Detect which cell encompasses the target text, then output its [x, y] center coordinate. 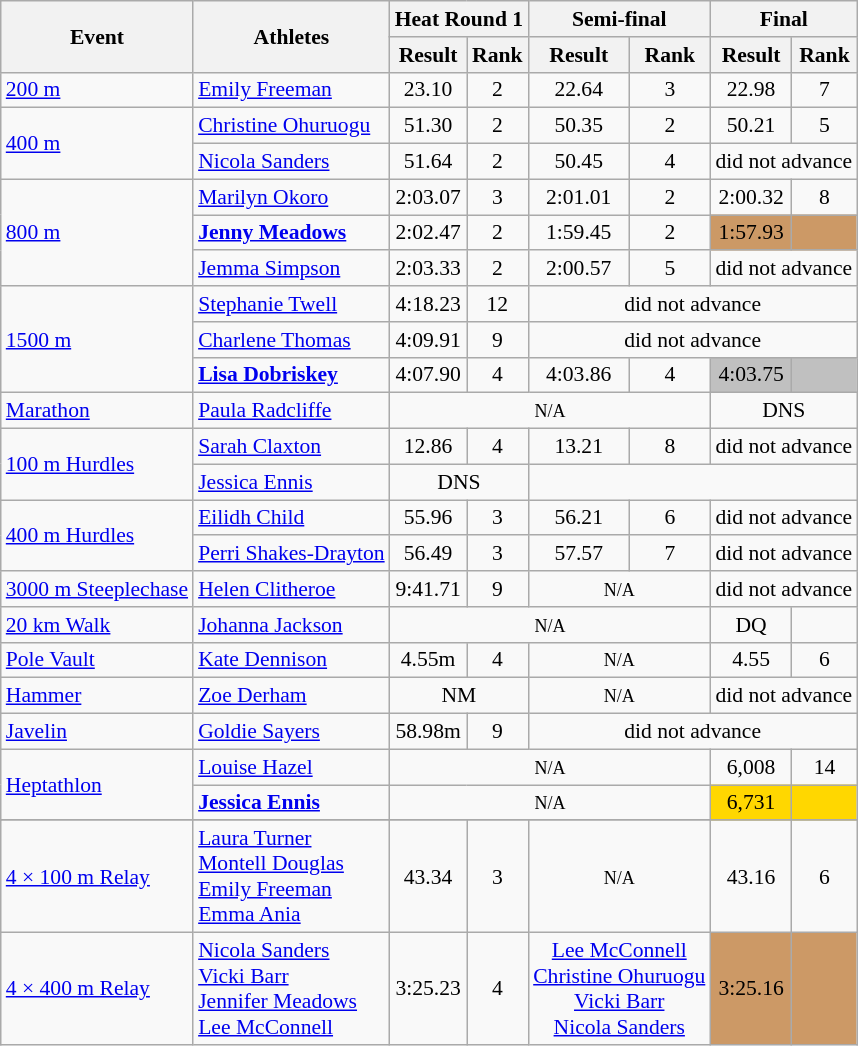
Semi-final [619, 19]
4:18.23 [428, 304]
Heat Round 1 [459, 19]
200 m [97, 90]
Charlene Thomas [292, 340]
43.16 [750, 877]
3:25.23 [428, 989]
Heptathlon [97, 784]
Johanna Jackson [292, 625]
Paula Radcliffe [292, 411]
Final [784, 19]
1:57.93 [750, 233]
Eilidh Child [292, 518]
Christine Ohuruogu [292, 126]
Emily Freeman [292, 90]
DQ [750, 625]
Athletes [292, 36]
20 km Walk [97, 625]
9:41.71 [428, 589]
23.10 [428, 90]
6,731 [750, 803]
55.96 [428, 518]
4:09.91 [428, 340]
13.21 [578, 447]
51.30 [428, 126]
43.34 [428, 877]
2:03.33 [428, 269]
50.21 [750, 126]
Sarah Claxton [292, 447]
Nicola SandersVicki BarrJennifer MeadowsLee McConnell [292, 989]
12.86 [428, 447]
Lisa Dobriskey [292, 375]
56.49 [428, 554]
12 [497, 304]
51.64 [428, 162]
Louise Hazel [292, 767]
4 × 400 m Relay [97, 989]
4:07.90 [428, 375]
Pole Vault [97, 660]
2:00.32 [750, 197]
50.35 [578, 126]
4:03.75 [750, 375]
Goldie Sayers [292, 732]
4 × 100 m Relay [97, 877]
Lee McConnellChristine OhuruoguVicki BarrNicola Sanders [619, 989]
Perri Shakes-Drayton [292, 554]
57.57 [578, 554]
NM [459, 696]
Javelin [97, 732]
2:02.47 [428, 233]
22.64 [578, 90]
Jenny Meadows [292, 233]
50.45 [578, 162]
100 m Hurdles [97, 464]
Kate Dennison [292, 660]
Hammer [97, 696]
Stephanie Twell [292, 304]
6,008 [750, 767]
2:01.01 [578, 197]
2:00.57 [578, 269]
2:03.07 [428, 197]
56.21 [578, 518]
14 [824, 767]
Marathon [97, 411]
800 m [97, 232]
400 m Hurdles [97, 536]
Jemma Simpson [292, 269]
3000 m Steeplechase [97, 589]
1500 m [97, 340]
3:25.16 [750, 989]
Marilyn Okoro [292, 197]
Nicola Sanders [292, 162]
4.55m [428, 660]
Event [97, 36]
Helen Clitheroe [292, 589]
4.55 [750, 660]
58.98m [428, 732]
4:03.86 [578, 375]
400 m [97, 144]
Laura TurnerMontell DouglasEmily FreemanEmma Ania [292, 877]
22.98 [750, 90]
Zoe Derham [292, 696]
1:59.45 [578, 233]
